Return [x, y] of the center of cell containing provided text 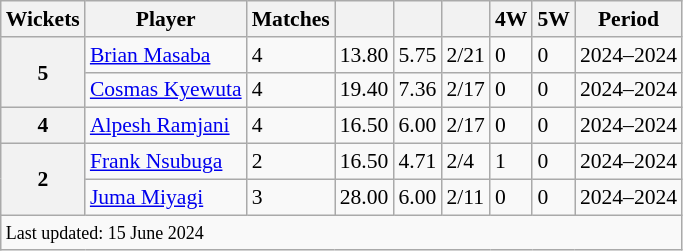
Wickets [43, 19]
2/4 [466, 162]
5W [554, 19]
4W [512, 19]
7.36 [417, 90]
Last updated: 15 June 2024 [342, 233]
Brian Masaba [166, 55]
Cosmas Kyewuta [166, 90]
28.00 [364, 197]
4.71 [417, 162]
5.75 [417, 55]
13.80 [364, 55]
Frank Nsubuga [166, 162]
Matches [291, 19]
2/11 [466, 197]
Period [628, 19]
Player [166, 19]
Juma Miyagi [166, 197]
19.40 [364, 90]
1 [512, 162]
3 [291, 197]
2/21 [466, 55]
5 [43, 72]
Alpesh Ramjani [166, 126]
